Find where the given text appears and provide that cell's center as (x, y) coordinate. 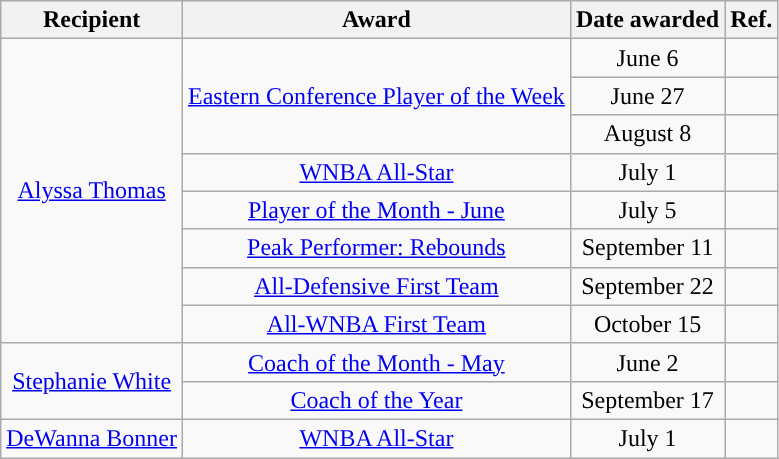
October 15 (647, 324)
All-Defensive First Team (376, 286)
September 11 (647, 248)
Player of the Month - June (376, 210)
September 22 (647, 286)
Ref. (752, 20)
July 5 (647, 210)
Award (376, 20)
Recipient (92, 20)
Peak Performer: Rebounds (376, 248)
Stephanie White (92, 381)
Alyssa Thomas (92, 191)
June 27 (647, 96)
Coach of the Month - May (376, 362)
August 8 (647, 134)
September 17 (647, 400)
Date awarded (647, 20)
June 2 (647, 362)
June 6 (647, 58)
All-WNBA First Team (376, 324)
Eastern Conference Player of the Week (376, 96)
DeWanna Bonner (92, 438)
Coach of the Year (376, 400)
